Capture the cell that displays the provided text and extract its (x, y) central coordinate. 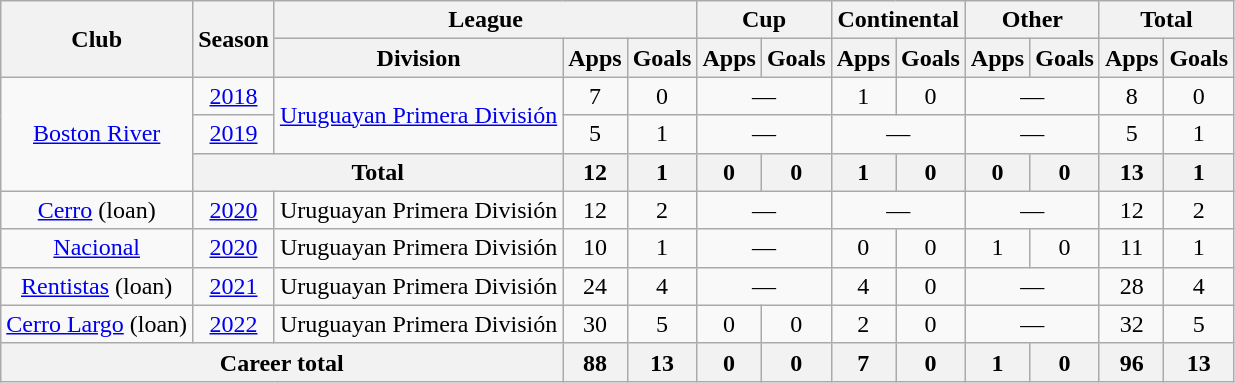
Season (234, 39)
10 (595, 248)
Other (1032, 20)
32 (1131, 324)
2021 (234, 286)
Cerro Largo (loan) (97, 324)
2018 (234, 96)
2022 (234, 324)
11 (1131, 248)
30 (595, 324)
Cerro (loan) (97, 210)
24 (595, 286)
Division (418, 58)
96 (1131, 362)
88 (595, 362)
28 (1131, 286)
Cup (764, 20)
2019 (234, 134)
Career total (282, 362)
Boston River (97, 134)
Rentistas (loan) (97, 286)
Continental (898, 20)
Nacional (97, 248)
8 (1131, 96)
Club (97, 39)
League (486, 20)
